Scan for the cell matching the given text and deliver its [X, Y] coordinate at center. 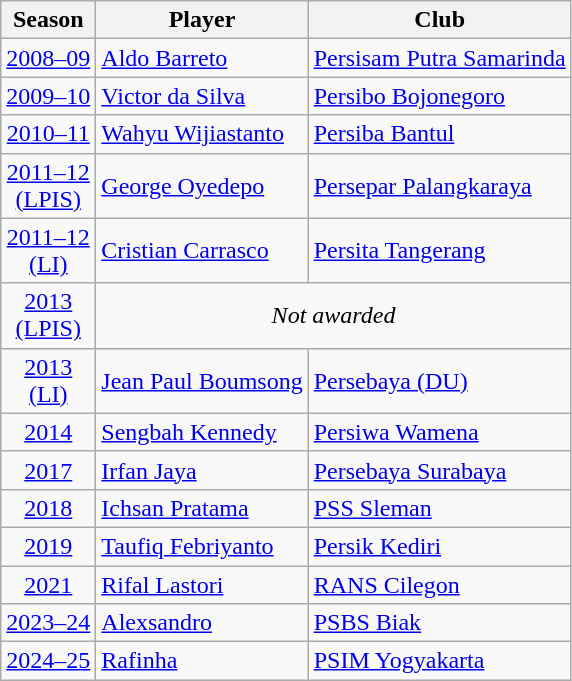
Sengbah Kennedy [202, 432]
Ichsan Pratama [202, 508]
Rifal Lastori [202, 585]
Victor da Silva [202, 96]
PSS Sleman [440, 508]
2013(LI) [48, 380]
2010–11 [48, 134]
PSBS Biak [440, 623]
2023–24 [48, 623]
Persik Kediri [440, 546]
Persibo Bojonegoro [440, 96]
2018 [48, 508]
Persisam Putra Samarinda [440, 58]
Rafinha [202, 661]
Season [48, 20]
Wahyu Wijiastanto [202, 134]
2024–25 [48, 661]
Persiba Bantul [440, 134]
RANS Cilegon [440, 585]
Player [202, 20]
Persepar Palangkaraya [440, 186]
2009–10 [48, 96]
Not awarded [334, 316]
2019 [48, 546]
2014 [48, 432]
2011–12(LPIS) [48, 186]
Cristian Carrasco [202, 250]
Irfan Jaya [202, 470]
PSIM Yogyakarta [440, 661]
2008–09 [48, 58]
Taufiq Febriyanto [202, 546]
Persebaya Surabaya [440, 470]
2021 [48, 585]
2017 [48, 470]
Aldo Barreto [202, 58]
2013(LPIS) [48, 316]
Alexsandro [202, 623]
Persita Tangerang [440, 250]
Club [440, 20]
2011–12(LI) [48, 250]
Jean Paul Boumsong [202, 380]
Persiwa Wamena [440, 432]
Persebaya (DU) [440, 380]
George Oyedepo [202, 186]
